Find where the given text appears and provide that cell's center as (x, y) coordinate. 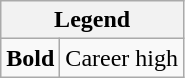
Legend (92, 20)
Bold (30, 58)
Career high (122, 58)
